Pinpoint the cell where the given text exists, returning its [X, Y] midpoint coordinate. 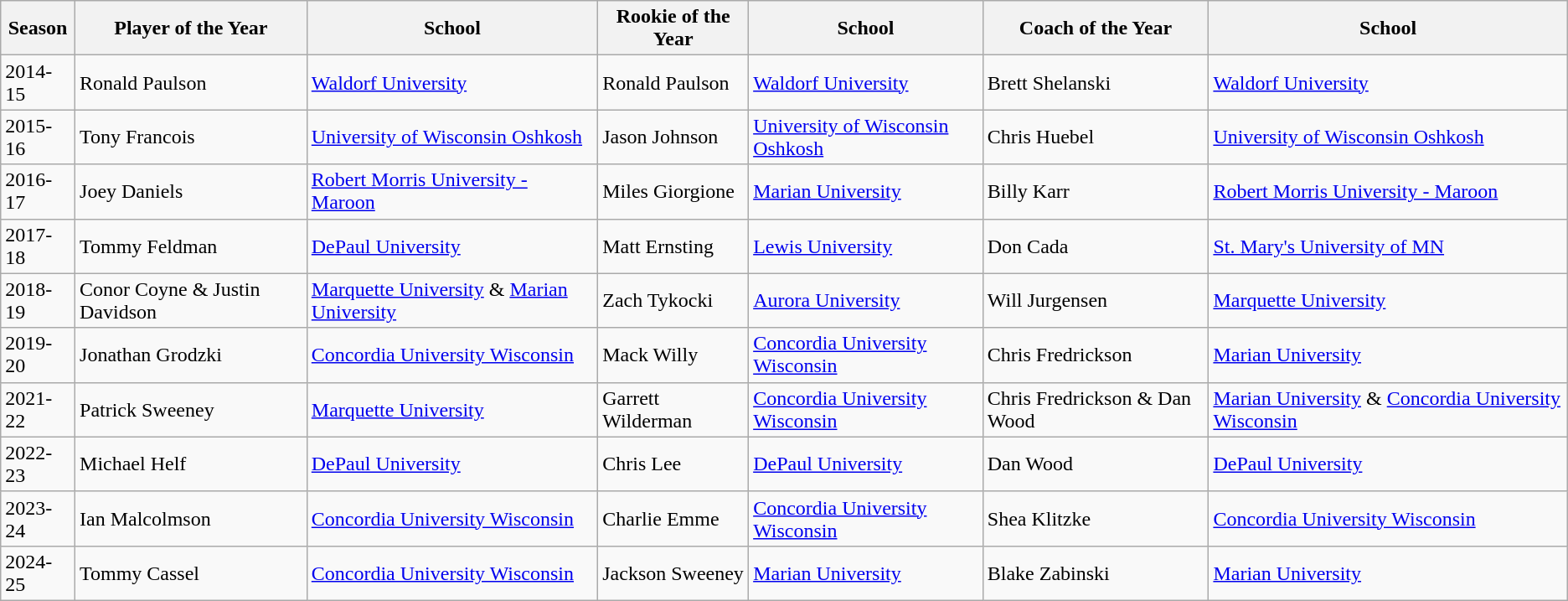
Tony Francois [191, 137]
Matt Ernsting [673, 246]
Zach Tykocki [673, 300]
Dan Wood [1096, 464]
2024-25 [39, 573]
2014-15 [39, 82]
Coach of the Year [1096, 28]
Don Cada [1096, 246]
Tommy Cassel [191, 573]
Chris Lee [673, 464]
2016-17 [39, 191]
Jackson Sweeney [673, 573]
Rookie of the Year [673, 28]
Chris Fredrickson [1096, 355]
Jason Johnson [673, 137]
Shea Klitzke [1096, 518]
Player of the Year [191, 28]
Season [39, 28]
Michael Helf [191, 464]
Marian University & Concordia University Wisconsin [1388, 409]
2015-16 [39, 137]
Will Jurgensen [1096, 300]
2018-19 [39, 300]
2023-24 [39, 518]
Marquette University & Marian University [452, 300]
Chris Fredrickson & Dan Wood [1096, 409]
Brett Shelanski [1096, 82]
Garrett Wilderman [673, 409]
Joey Daniels [191, 191]
2022-23 [39, 464]
Conor Coyne & Justin Davidson [191, 300]
Tommy Feldman [191, 246]
2019-20 [39, 355]
Jonathan Grodzki [191, 355]
Blake Zabinski [1096, 573]
2017-18 [39, 246]
2021-22 [39, 409]
St. Mary's University of MN [1388, 246]
Lewis University [866, 246]
Ian Malcolmson [191, 518]
Patrick Sweeney [191, 409]
Billy Karr [1096, 191]
Mack Willy [673, 355]
Miles Giorgione [673, 191]
Aurora University [866, 300]
Charlie Emme [673, 518]
Chris Huebel [1096, 137]
